Return (x, y) of the center of cell containing provided text 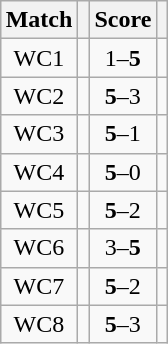
WC7 (39, 286)
5–0 (123, 172)
WC3 (39, 134)
WC1 (39, 58)
Match (39, 20)
WC8 (39, 324)
WC5 (39, 210)
3–5 (123, 248)
1–5 (123, 58)
WC6 (39, 248)
WC2 (39, 96)
5–1 (123, 134)
Score (123, 20)
WC4 (39, 172)
